From the cell containing the given text, extract its center point as (x, y) coordinate. 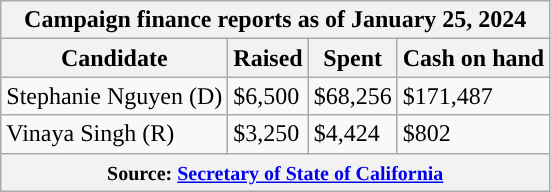
Campaign finance reports as of January 25, 2024 (276, 20)
Spent (352, 58)
Cash on hand (473, 58)
$4,424 (352, 134)
$171,487 (473, 96)
Candidate (114, 58)
Stephanie Nguyen (D) (114, 96)
$3,250 (268, 134)
Source: Secretary of State of California (276, 172)
$68,256 (352, 96)
Raised (268, 58)
$6,500 (268, 96)
$802 (473, 134)
Vinaya Singh (R) (114, 134)
